Return (X, Y) of the center of cell containing provided text 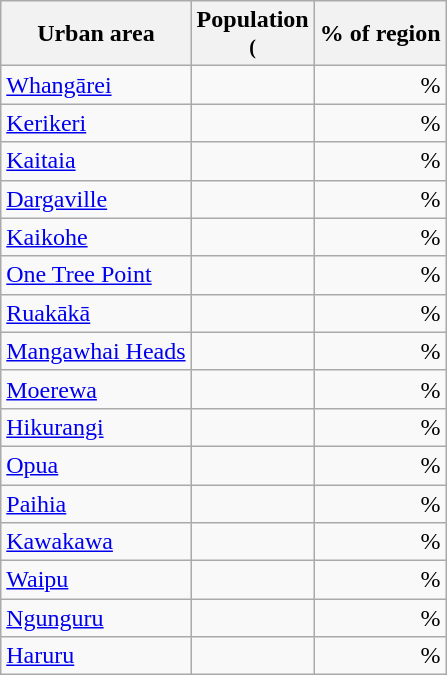
One Tree Point (96, 275)
Whangārei (96, 85)
Hikurangi (96, 427)
Ruakākā (96, 313)
Paihia (96, 503)
Mangawhai Heads (96, 351)
Kawakawa (96, 542)
Kerikeri (96, 123)
Moerewa (96, 389)
Kaitaia (96, 161)
Ngunguru (96, 618)
Waipu (96, 580)
Kaikohe (96, 237)
Haruru (96, 656)
Urban area (96, 34)
% of region (380, 34)
Opua (96, 465)
Population( (252, 34)
Dargaville (96, 199)
